From the cell containing the given text, extract its center point as [x, y] coordinate. 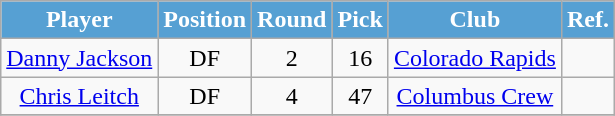
Position [205, 20]
Danny Jackson [80, 58]
Club [474, 20]
Player [80, 20]
Chris Leitch [80, 96]
47 [360, 96]
Pick [360, 20]
Columbus Crew [474, 96]
Colorado Rapids [474, 58]
Round [292, 20]
2 [292, 58]
4 [292, 96]
16 [360, 58]
Ref. [588, 20]
